Return (X, Y) of the center of cell containing provided text 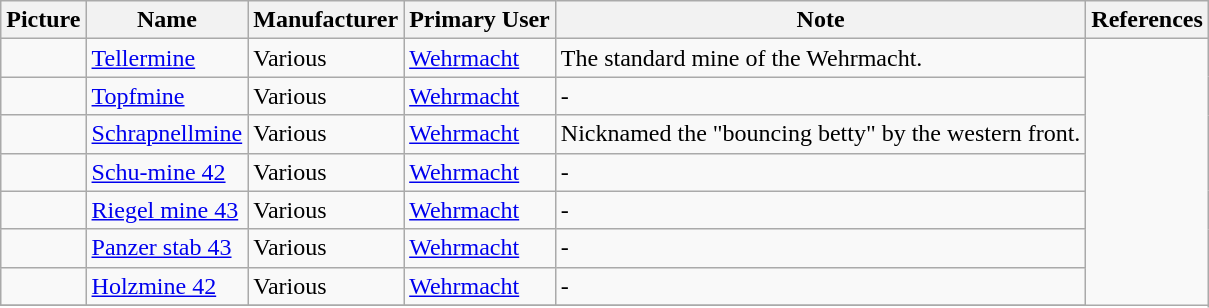
Holzmine 42 (167, 286)
Tellermine (167, 58)
Picture (44, 20)
The standard mine of the Wehrmacht. (820, 58)
Riegel mine 43 (167, 210)
Nicknamed the "bouncing betty" by the western front. (820, 134)
Name (167, 20)
Primary User (480, 20)
Manufacturer (326, 20)
Schu-mine 42 (167, 172)
Topfmine (167, 96)
Note (820, 20)
Panzer stab 43 (167, 248)
Schrapnellmine (167, 134)
References (1148, 20)
